Extract the [x, y] coordinate from the center of the cell holding the provided text.  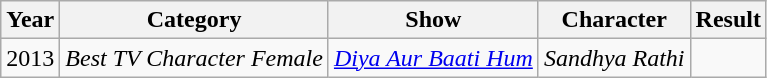
Show [433, 20]
Result [728, 20]
Sandhya Rathi [614, 58]
Category [194, 20]
Best TV Character Female [194, 58]
Diya Aur Baati Hum [433, 58]
2013 [30, 58]
Character [614, 20]
Year [30, 20]
